Return the [X, Y] coordinate for the center point of the cell that contains the specified text.  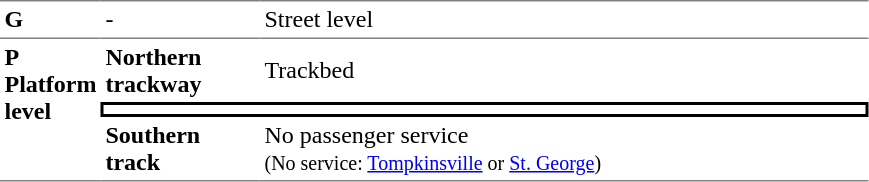
Southern track [180, 149]
- [180, 20]
Trackbed [564, 70]
PPlatform level [50, 110]
Street level [564, 20]
No passenger service(No service: Tompkinsville or St. George) [564, 149]
Northern trackway [180, 70]
G [50, 20]
